Find where the given text appears and provide that cell's center as (x, y) coordinate. 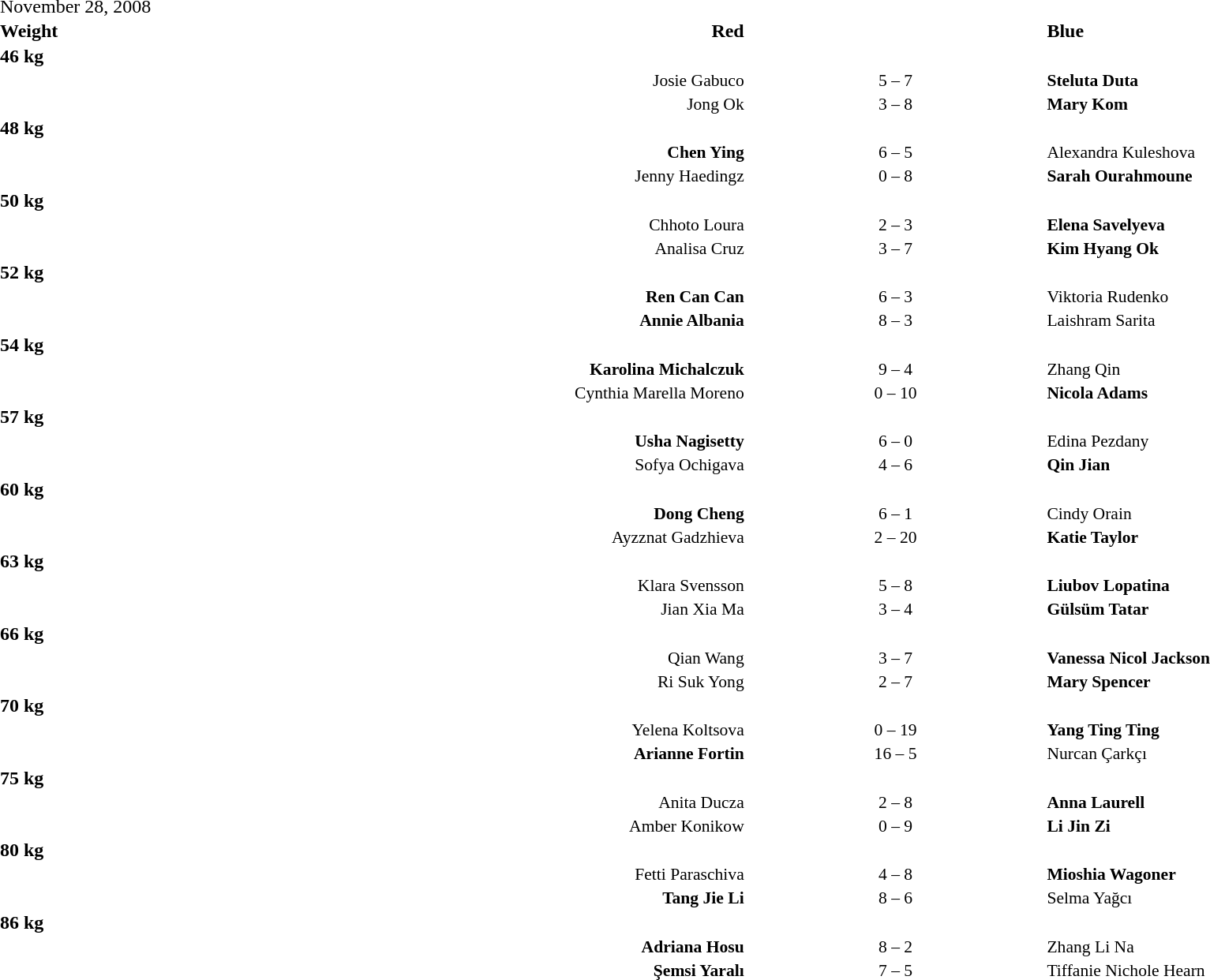
4 – 6 (896, 465)
0 – 9 (896, 825)
4 – 8 (896, 874)
Annie Albania (523, 320)
2 – 7 (896, 682)
Dong Cheng (523, 513)
6 – 5 (896, 152)
6 – 3 (896, 297)
8 – 3 (896, 320)
Ren Can Can (523, 297)
2 – 3 (896, 224)
Yelena Koltsova (523, 730)
Ayzznat Gadzhieva (523, 537)
Red (523, 31)
Qian Wang (523, 658)
Amber Konikow (523, 825)
2 – 20 (896, 537)
5 – 7 (896, 80)
Klara Svensson (523, 585)
0 – 19 (896, 730)
Chen Ying (523, 152)
3 – 4 (896, 609)
6 – 0 (896, 441)
8 – 6 (896, 898)
Adriana Hosu (523, 947)
Usha Nagisetty (523, 441)
Anita Ducza (523, 802)
Ri Suk Yong (523, 682)
Josie Gabuco (523, 80)
Jian Xia Ma (523, 609)
Fetti Paraschiva (523, 874)
3 – 8 (896, 104)
Jenny Haedingz (523, 176)
Sofya Ochigava (523, 465)
5 – 8 (896, 585)
6 – 1 (896, 513)
16 – 5 (896, 754)
0 – 10 (896, 393)
0 – 8 (896, 176)
8 – 2 (896, 947)
Tang Jie Li (523, 898)
Cynthia Marella Moreno (523, 393)
9 – 4 (896, 369)
Chhoto Loura (523, 224)
Analisa Cruz (523, 248)
Arianne Fortin (523, 754)
Karolina Michalczuk (523, 369)
2 – 8 (896, 802)
Jong Ok (523, 104)
